Return (X, Y) of the center of cell containing provided text 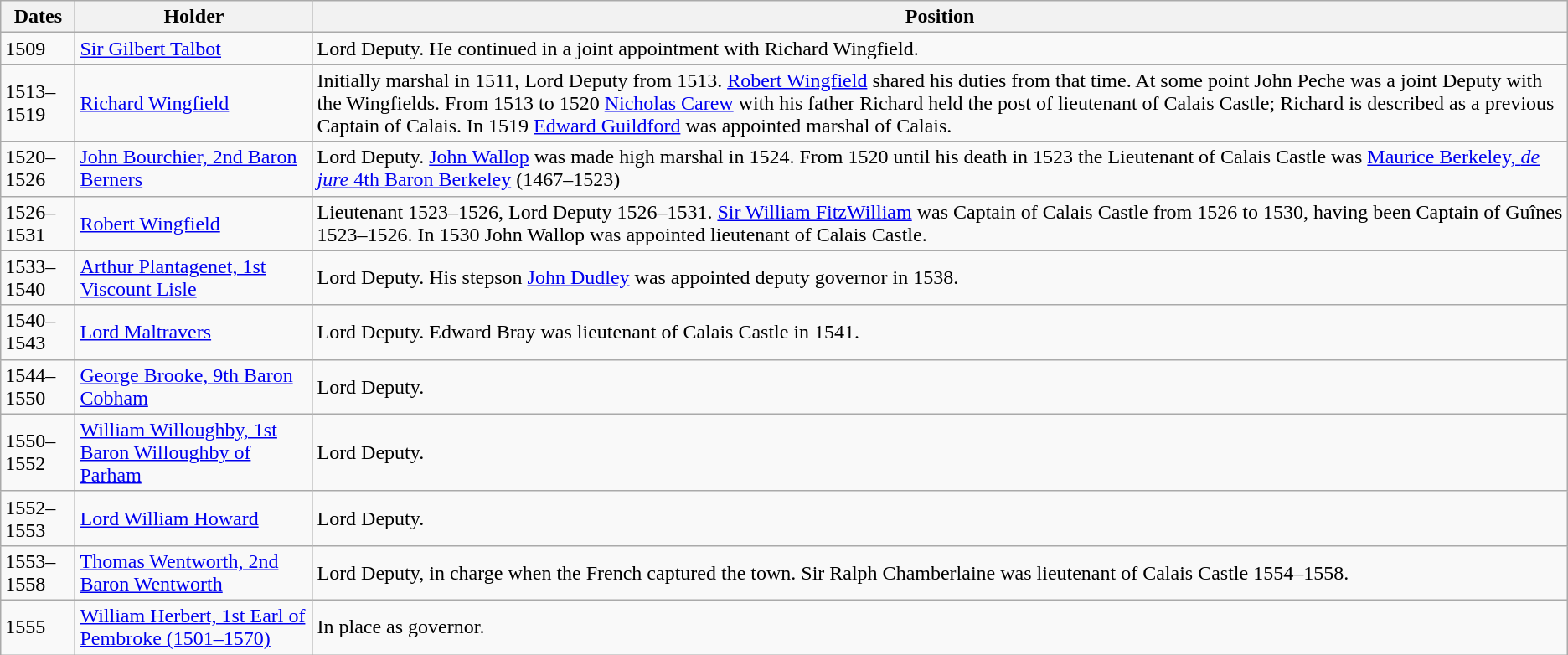
Lord Deputy. His stepson John Dudley was appointed deputy governor in 1538. (940, 278)
Richard Wingfield (194, 103)
George Brooke, 9th Baron Cobham (194, 387)
1544–1550 (39, 387)
1533–1540 (39, 278)
Lord Deputy. He continued in a joint appointment with Richard Wingfield. (940, 49)
Thomas Wentworth, 2nd Baron Wentworth (194, 573)
Position (940, 17)
William Willoughby, 1st Baron Willoughby of Parham (194, 452)
Lord Deputy. Edward Bray was lieutenant of Calais Castle in 1541. (940, 332)
Sir Gilbert Talbot (194, 49)
1553–1558 (39, 573)
John Bourchier, 2nd Baron Berners (194, 169)
Arthur Plantagenet, 1st Viscount Lisle (194, 278)
Lord William Howard (194, 518)
1526–1531 (39, 223)
Lord Maltravers (194, 332)
1550–1552 (39, 452)
Holder (194, 17)
1552–1553 (39, 518)
William Herbert, 1st Earl of Pembroke (1501–1570) (194, 627)
1555 (39, 627)
1509 (39, 49)
In place as governor. (940, 627)
Robert Wingfield (194, 223)
Dates (39, 17)
Lord Deputy, in charge when the French captured the town. Sir Ralph Chamberlaine was lieutenant of Calais Castle 1554–1558. (940, 573)
1540–1543 (39, 332)
1513–1519 (39, 103)
1520–1526 (39, 169)
